For the text-containing cell, return its midpoint in [X, Y] coordinate format. 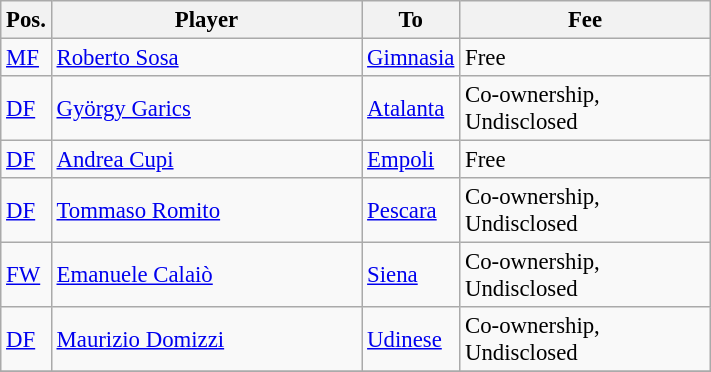
György Garics [206, 108]
MF [26, 58]
Andrea Cupi [206, 160]
Tommaso Romito [206, 210]
Pescara [411, 210]
Empoli [411, 160]
Atalanta [411, 108]
Siena [411, 276]
Pos. [26, 20]
Roberto Sosa [206, 58]
FW [26, 276]
Fee [586, 20]
Emanuele Calaiò [206, 276]
To [411, 20]
Gimnasia [411, 58]
Player [206, 20]
